Return the (X, Y) coordinate for the center point of the cell that contains the specified text.  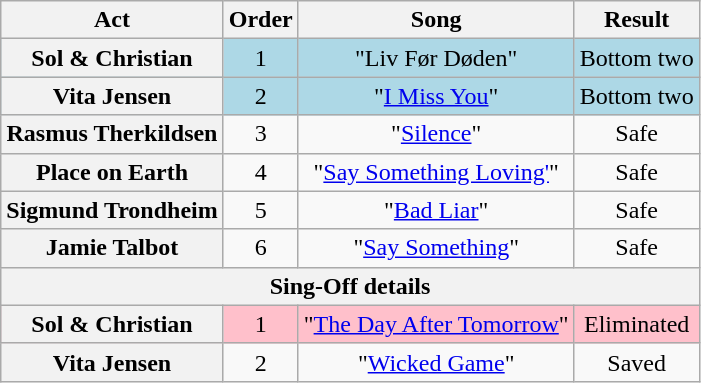
3 (260, 134)
Sigmund Trondheim (112, 210)
Result (636, 20)
6 (260, 248)
Saved (636, 362)
"I Miss You" (436, 96)
Jamie Talbot (112, 248)
Order (260, 20)
"Wicked Game" (436, 362)
"Say Something" (436, 248)
"Say Something Loving'" (436, 172)
Song (436, 20)
"The Day After Tomorrow" (436, 324)
"Bad Liar" (436, 210)
4 (260, 172)
Place on Earth (112, 172)
"Silence" (436, 134)
Act (112, 20)
Eliminated (636, 324)
"Liv Før Døden" (436, 58)
5 (260, 210)
Sing-Off details (350, 286)
Rasmus Therkildsen (112, 134)
